Locate the cell with the specified text and output its (x, y) center coordinate. 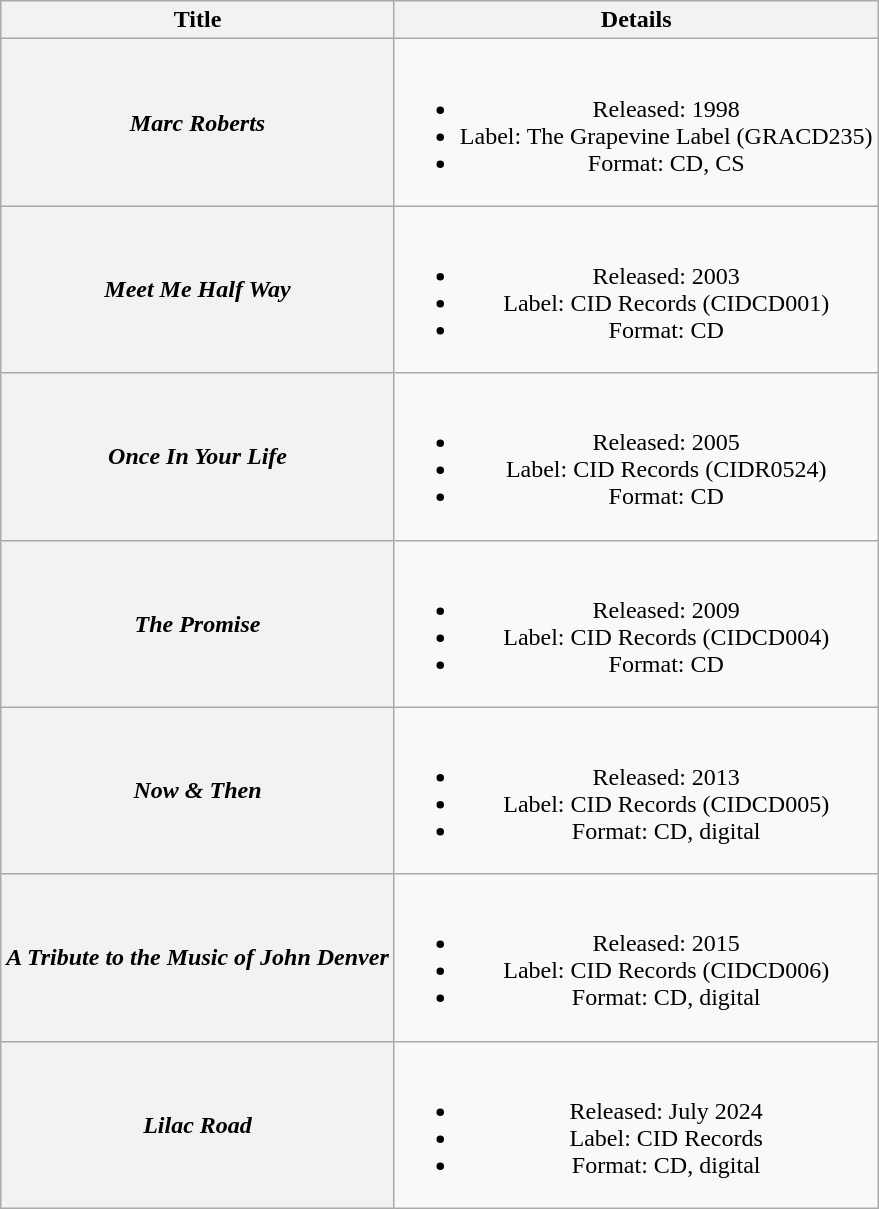
Title (198, 20)
A Tribute to the Music of John Denver (198, 958)
Released: July 2024Label: CID RecordsFormat: CD, digital (636, 1124)
Lilac Road (198, 1124)
Released: 2015Label: CID Records (CIDCD006)Format: CD, digital (636, 958)
Released: 2013Label: CID Records (CIDCD005)Format: CD, digital (636, 790)
Released: 1998Label: The Grapevine Label (GRACD235)Format: CD, CS (636, 122)
Released: 2003Label: CID Records (CIDCD001)Format: CD (636, 290)
Meet Me Half Way (198, 290)
Details (636, 20)
Marc Roberts (198, 122)
Once In Your Life (198, 456)
Now & Then (198, 790)
The Promise (198, 624)
Released: 2009Label: CID Records (CIDCD004)Format: CD (636, 624)
Released: 2005Label: CID Records (CIDR0524)Format: CD (636, 456)
